Extract the (X, Y) coordinate from the center of the cell holding the provided text.  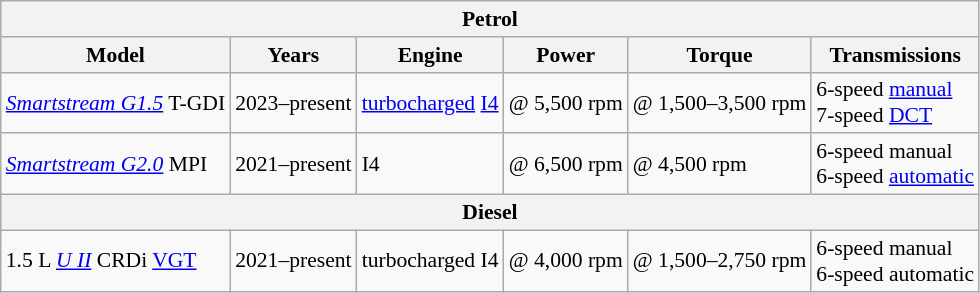
Smartstream G1.5 T-GDI (116, 102)
@ 1,500–2,750 rpm (720, 260)
6-speed manual7-speed DCT (895, 102)
@ 1,500–3,500 rpm (720, 102)
Model (116, 55)
Diesel (490, 213)
Petrol (490, 19)
1.5 L U II CRDi VGT (116, 260)
I4 (430, 164)
Years (293, 55)
@ 4,500 rpm (720, 164)
Transmissions (895, 55)
Smartstream G2.0 MPI (116, 164)
Torque (720, 55)
@ 6,500 rpm (566, 164)
Power (566, 55)
2023–present (293, 102)
@ 4,000 rpm (566, 260)
Engine (430, 55)
@ 5,500 rpm (566, 102)
